For the text-containing cell, return its midpoint in [x, y] coordinate format. 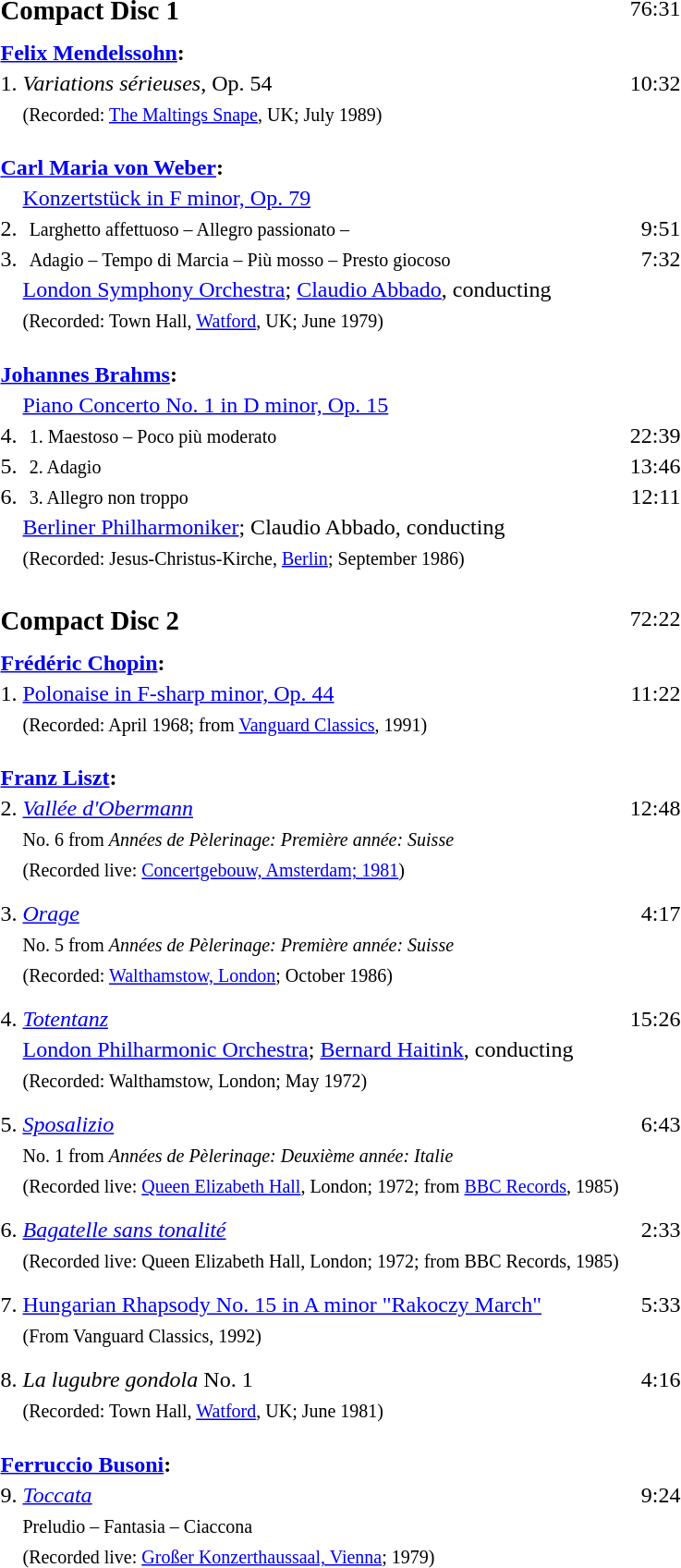
Hungarian Rhapsody No. 15 in A minor "Rakoczy March" [321, 1305]
Bagatelle sans tonalité [321, 1231]
3. Allegro non troppo [323, 496]
(Recorded live: Concertgebouw, Amsterdam; 1981) [321, 876]
Sposalizio [321, 1125]
London Philharmonic Orchestra; Bernard Haitink, conducting [321, 1049]
Variations sérieuses, Op. 54 [321, 83]
Orage [321, 914]
Konzertstück in F minor, Op. 79 [321, 199]
No. 6 from Années de Pèlerinage: Première année: Suisse [321, 839]
(Recorded: Walthamstow, London; May 1972) [321, 1087]
(Recorded: Town Hall, Watford, UK; June 1981) [321, 1422]
(Recorded: The Maltings Snape, UK; July 1989) [321, 126]
No. 1 from Années de Pèlerinage: Deuxième année: Italie [321, 1155]
2. Adagio [323, 466]
Totentanz [321, 1020]
(Recorded: Walthamstow, London; October 1986) [321, 982]
La lugubre gondola No. 1 [321, 1380]
Vallée d'Obermann [321, 809]
(Recorded: April 1968; from Vanguard Classics, 1991) [321, 736]
London Symphony Orchestra; Claudio Abbado, conducting [321, 289]
1. Maestoso – Poco più moderato [323, 435]
No. 5 from Années de Pèlerinage: Première année: Suisse [321, 944]
Toccata [321, 1495]
Berliner Philharmoniker; Claudio Abbado, conducting [321, 527]
Adagio – Tempo di Marcia – Più mosso – Presto giocoso [323, 260]
(Recorded: Town Hall, Watford, UK; June 1979) [321, 333]
Preludio – Fantasia – Ciaccona [321, 1525]
Piano Concerto No. 1 in D minor, Op. 15 [321, 405]
(From Vanguard Classics, 1992) [321, 1342]
(Recorded: Jesus-Christus-Kirche, Berlin; September 1986) [321, 573]
Larghetto affettuoso – Allegro passionato – [323, 228]
Polonaise in F-sharp minor, Op. 44 [321, 693]
